Scan for the cell matching the given text and deliver its [x, y] coordinate at center. 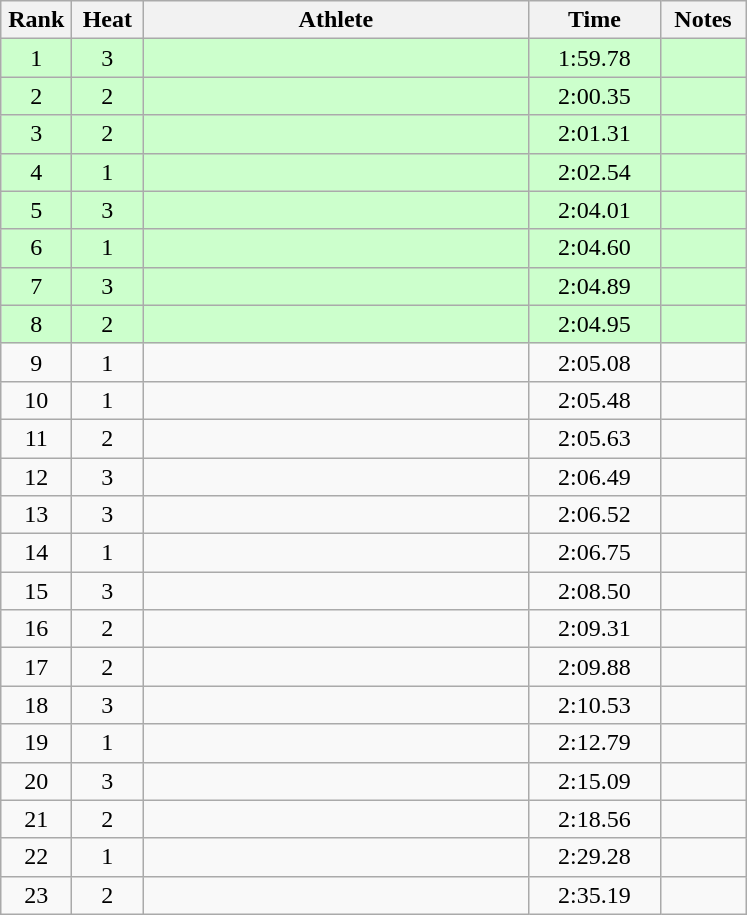
10 [36, 400]
19 [36, 743]
2:09.31 [594, 629]
Athlete [336, 20]
2:05.08 [594, 362]
2:15.09 [594, 781]
2:01.31 [594, 134]
Notes [703, 20]
15 [36, 591]
9 [36, 362]
18 [36, 705]
21 [36, 819]
2:12.79 [594, 743]
8 [36, 324]
17 [36, 667]
2:04.01 [594, 210]
2:00.35 [594, 96]
12 [36, 477]
23 [36, 895]
2:18.56 [594, 819]
2:04.95 [594, 324]
2:04.89 [594, 286]
4 [36, 172]
22 [36, 857]
13 [36, 515]
11 [36, 438]
7 [36, 286]
2:08.50 [594, 591]
Heat [108, 20]
2:05.63 [594, 438]
2:29.28 [594, 857]
2:06.49 [594, 477]
2:10.53 [594, 705]
2:09.88 [594, 667]
Rank [36, 20]
2:04.60 [594, 248]
Time [594, 20]
14 [36, 553]
5 [36, 210]
20 [36, 781]
2:06.75 [594, 553]
2:06.52 [594, 515]
2:02.54 [594, 172]
2:35.19 [594, 895]
16 [36, 629]
2:05.48 [594, 400]
6 [36, 248]
1:59.78 [594, 58]
